Pinpoint the cell where the given text exists, returning its [x, y] midpoint coordinate. 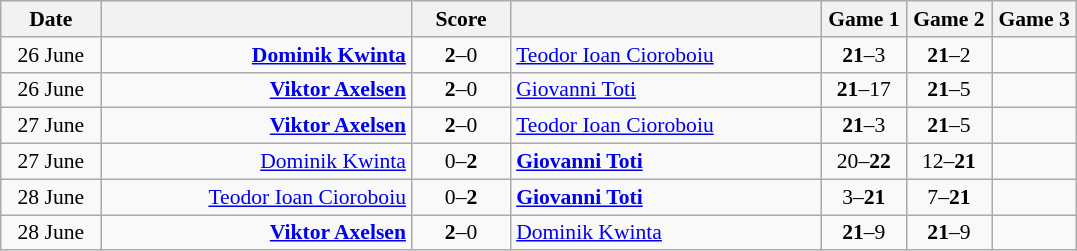
Game 3 [1034, 19]
Game 1 [864, 19]
21–17 [864, 90]
Score [461, 19]
Game 2 [948, 19]
20–22 [864, 162]
12–21 [948, 162]
3–21 [864, 197]
21–2 [948, 55]
7–21 [948, 197]
Date [51, 19]
